Locate the cell with the specified text and output its [X, Y] center coordinate. 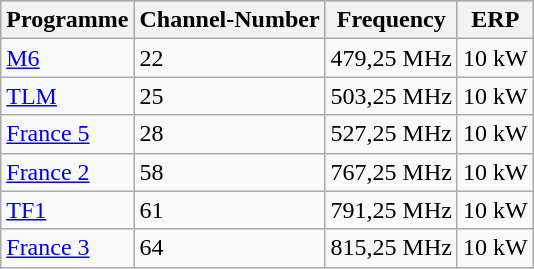
France 5 [68, 134]
TF1 [68, 210]
ERP [495, 20]
61 [230, 210]
815,25 MHz [391, 248]
22 [230, 58]
France 3 [68, 248]
791,25 MHz [391, 210]
58 [230, 172]
767,25 MHz [391, 172]
25 [230, 96]
M6 [68, 58]
TLM [68, 96]
28 [230, 134]
64 [230, 248]
503,25 MHz [391, 96]
Frequency [391, 20]
527,25 MHz [391, 134]
479,25 MHz [391, 58]
Channel-Number [230, 20]
Programme [68, 20]
France 2 [68, 172]
